Return the [X, Y] coordinate for the center point of the cell that contains the specified text.  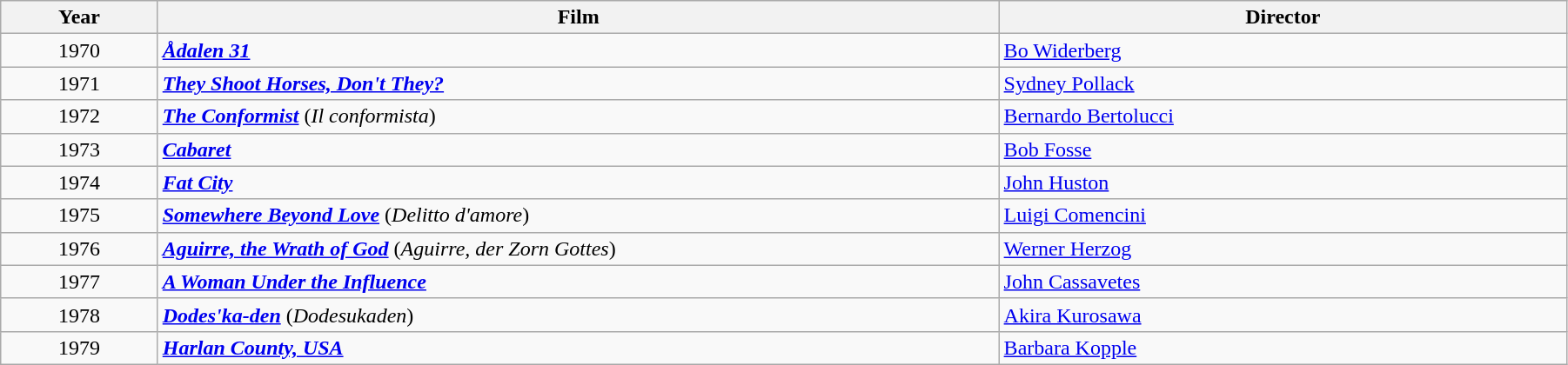
Bo Widerberg [1283, 50]
Bernardo Bertolucci [1283, 116]
Ådalen 31 [578, 50]
1970 [79, 50]
John Cassavetes [1283, 282]
Harlan County, USA [578, 348]
1978 [79, 315]
The Conformist (Il conformista) [578, 116]
A Woman Under the Influence [578, 282]
Werner Herzog [1283, 249]
1976 [79, 249]
1971 [79, 83]
Dodes'ka-den (Dodesukaden) [578, 315]
1972 [79, 116]
Year [79, 17]
Akira Kurosawa [1283, 315]
Aguirre, the Wrath of God (Aguirre, der Zorn Gottes) [578, 249]
Somewhere Beyond Love (Delitto d'amore) [578, 216]
Bob Fosse [1283, 149]
Film [578, 17]
1974 [79, 182]
1975 [79, 216]
1979 [79, 348]
Fat City [578, 182]
Cabaret [578, 149]
Luigi Comencini [1283, 216]
Director [1283, 17]
John Huston [1283, 182]
1973 [79, 149]
Barbara Kopple [1283, 348]
They Shoot Horses, Don't They? [578, 83]
1977 [79, 282]
Sydney Pollack [1283, 83]
